From the cell containing the given text, extract its center point as [X, Y] coordinate. 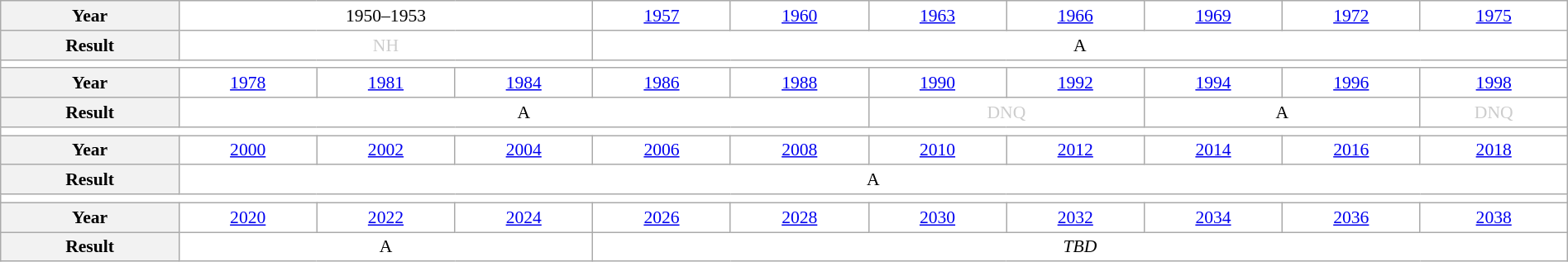
1975 [1494, 16]
1978 [248, 83]
2010 [938, 150]
1998 [1494, 83]
1988 [799, 83]
1960 [799, 16]
1996 [1351, 83]
2016 [1351, 150]
2036 [1351, 217]
1994 [1214, 83]
NH [385, 45]
2008 [799, 150]
2024 [524, 217]
2014 [1214, 150]
1972 [1351, 16]
2018 [1494, 150]
1966 [1075, 16]
1969 [1214, 16]
1963 [938, 16]
2000 [248, 150]
2038 [1494, 217]
TBD [1080, 247]
2030 [938, 217]
2028 [799, 217]
2002 [385, 150]
1950–1953 [385, 16]
1957 [662, 16]
1992 [1075, 83]
2020 [248, 217]
1986 [662, 83]
2022 [385, 217]
1981 [385, 83]
1984 [524, 83]
2034 [1214, 217]
1990 [938, 83]
2026 [662, 217]
2006 [662, 150]
2004 [524, 150]
2012 [1075, 150]
2032 [1075, 217]
